Identify which cell holds the provided text, then report its [x, y] central coordinate. 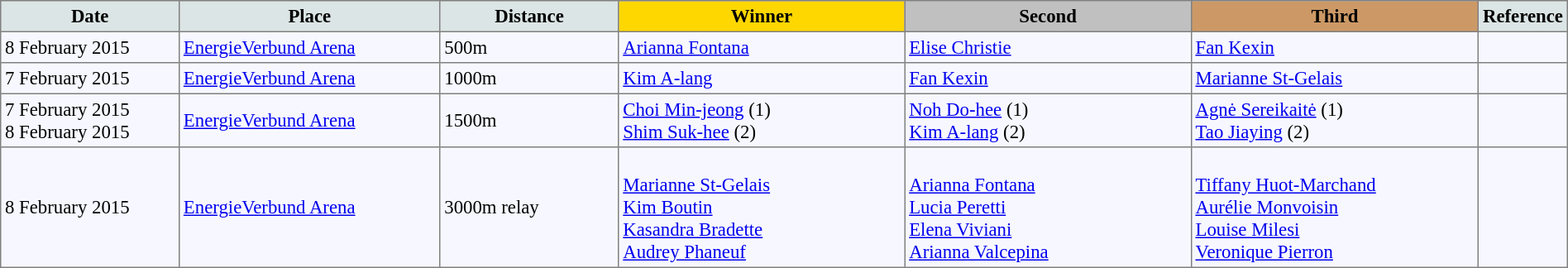
Elise Christie [1048, 47]
Reference [1523, 17]
Second [1048, 17]
3000m relay [529, 208]
Tiffany Huot-MarchandAurélie MonvoisinLouise MilesiVeronique Pierron [1335, 208]
Date [90, 17]
Arianna Fontana [762, 47]
Choi Min-jeong (1) Shim Suk-hee (2) [762, 120]
1000m [529, 79]
7 February 20158 February 2015 [90, 120]
1500m [529, 120]
Third [1335, 17]
7 February 2015 [90, 79]
Place [309, 17]
Noh Do-hee (1) Kim A-lang (2) [1048, 120]
Marianne St-Gelais [1335, 79]
Marianne St-GelaisKim BoutinKasandra BradetteAudrey Phaneuf [762, 208]
Kim A-lang [762, 79]
Agnė Sereikaitė (1) Tao Jiaying (2) [1335, 120]
500m [529, 47]
Arianna FontanaLucia PerettiElena VivianiArianna Valcepina [1048, 208]
Winner [762, 17]
Distance [529, 17]
